Scan for the cell matching the given text and deliver its [x, y] coordinate at center. 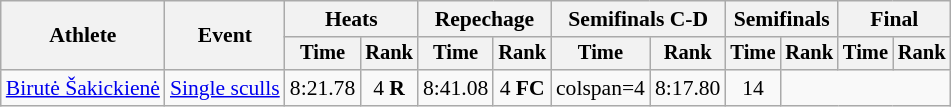
Single sculls [225, 88]
Birutė Šakickienė [83, 88]
14 [752, 88]
Heats [352, 19]
Semifinals [781, 19]
colspan=4 [600, 88]
Repechage [484, 19]
4 R [389, 88]
8:21.78 [322, 88]
8:41.08 [456, 88]
4 FC [522, 88]
Event [225, 36]
Final [894, 19]
8:17.80 [688, 88]
Athlete [83, 36]
Semifinals C-D [638, 19]
